Scan for the cell matching the given text and deliver its (X, Y) coordinate at center. 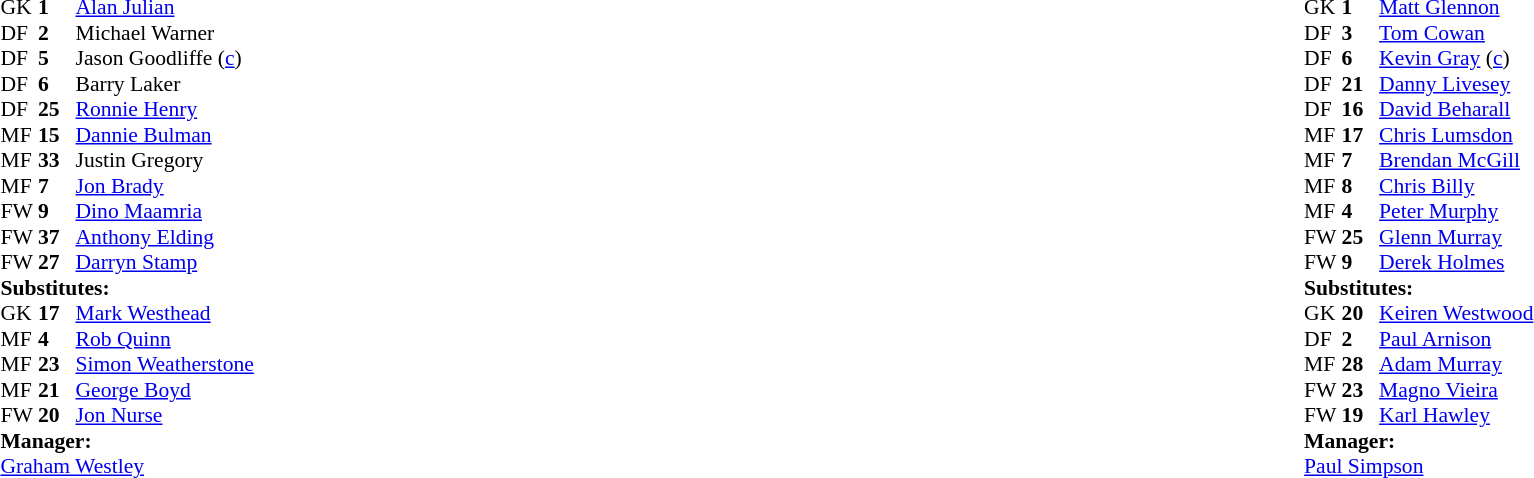
Magno Vieira (1456, 390)
Jon Brady (165, 186)
Danny Livesey (1456, 84)
Derek Holmes (1456, 263)
Justin Gregory (165, 161)
Rob Quinn (165, 339)
Anthony Elding (165, 237)
28 (1361, 365)
Mark Westhead (165, 313)
Chris Billy (1456, 186)
Keiren Westwood (1456, 313)
Brendan McGill (1456, 161)
Jason Goodliffe (c) (165, 59)
Karl Hawley (1456, 415)
16 (1361, 109)
37 (57, 237)
Ronnie Henry (165, 109)
Dino Maamria (165, 211)
Chris Lumsdon (1456, 135)
19 (1361, 415)
27 (57, 263)
Darryn Stamp (165, 263)
Barry Laker (165, 84)
Tom Cowan (1456, 33)
33 (57, 161)
5 (57, 59)
George Boyd (165, 390)
Adam Murray (1456, 365)
Paul Arnison (1456, 339)
3 (1361, 33)
Dannie Bulman (165, 135)
Glenn Murray (1456, 237)
Jon Nurse (165, 415)
Kevin Gray (c) (1456, 59)
8 (1361, 186)
Simon Weatherstone (165, 365)
15 (57, 135)
Peter Murphy (1456, 211)
David Beharall (1456, 109)
Michael Warner (165, 33)
